For the text-containing cell, return its midpoint in [X, Y] coordinate format. 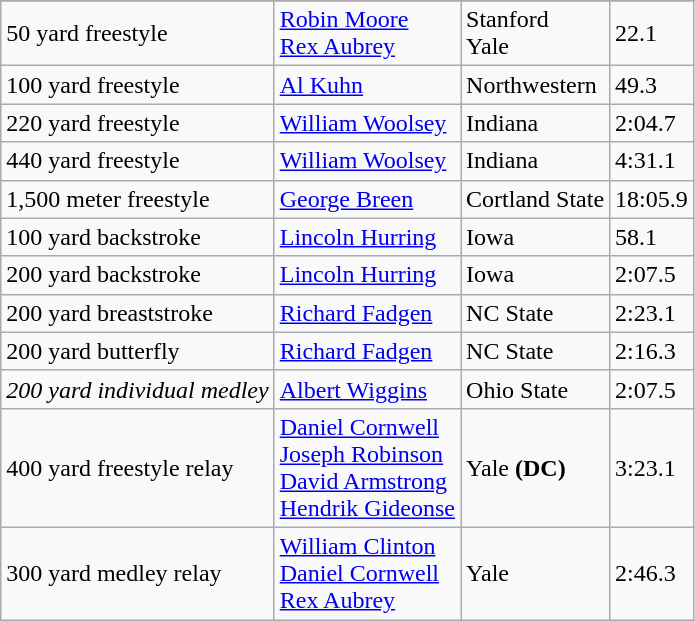
William ClintonDaniel Cornwell Rex Aubrey [367, 573]
Daniel CornwellJoseph RobinsonDavid ArmstrongHendrik Gideonse [367, 468]
Ohio State [536, 389]
22.1 [652, 34]
200 yard butterfly [138, 351]
2:46.3 [652, 573]
Robin Moore Rex Aubrey [367, 34]
Yale (DC) [536, 468]
440 yard freestyle [138, 161]
StanfordYale [536, 34]
Cortland State [536, 199]
49.3 [652, 85]
2:04.7 [652, 123]
Albert Wiggins [367, 389]
Yale [536, 573]
2:16.3 [652, 351]
1,500 meter freestyle [138, 199]
2:23.1 [652, 313]
Northwestern [536, 85]
220 yard freestyle [138, 123]
200 yard individual medley [138, 389]
100 yard freestyle [138, 85]
George Breen [367, 199]
3:23.1 [652, 468]
58.1 [652, 237]
300 yard medley relay [138, 573]
4:31.1 [652, 161]
400 yard freestyle relay [138, 468]
200 yard backstroke [138, 275]
Al Kuhn [367, 85]
100 yard backstroke [138, 237]
50 yard freestyle [138, 34]
18:05.9 [652, 199]
200 yard breaststroke [138, 313]
